Locate the cell with the specified text and output its (x, y) center coordinate. 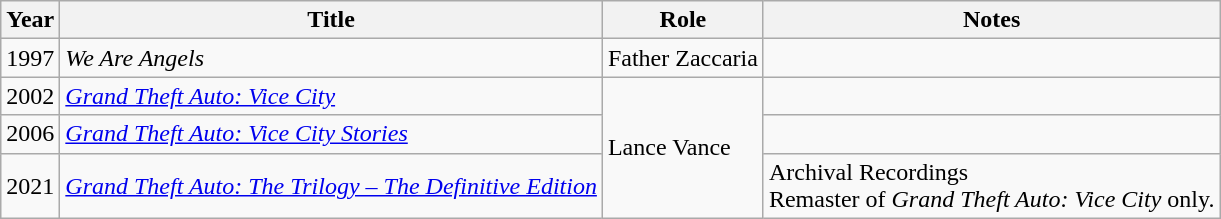
Notes (992, 20)
Lance Vance (682, 148)
1997 (30, 58)
Title (332, 20)
We Are Angels (332, 58)
2002 (30, 96)
Grand Theft Auto: Vice City Stories (332, 134)
Archival RecordingsRemaster of Grand Theft Auto: Vice City only. (992, 186)
Year (30, 20)
Grand Theft Auto: The Trilogy – The Definitive Edition (332, 186)
Grand Theft Auto: Vice City (332, 96)
2021 (30, 186)
Role (682, 20)
2006 (30, 134)
Father Zaccaria (682, 58)
